Detect which cell encompasses the target text, then output its [X, Y] center coordinate. 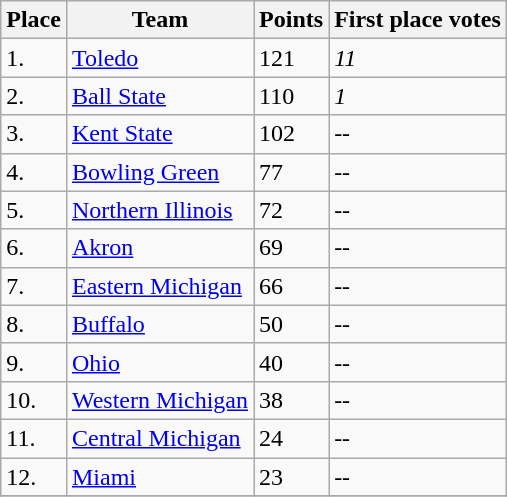
7. [34, 286]
Bowling Green [160, 172]
40 [292, 362]
Kent State [160, 134]
Buffalo [160, 324]
8. [34, 324]
5. [34, 210]
Points [292, 20]
3. [34, 134]
12. [34, 477]
11 [418, 58]
1 [418, 96]
9. [34, 362]
Central Michigan [160, 438]
50 [292, 324]
Akron [160, 248]
Miami [160, 477]
Eastern Michigan [160, 286]
102 [292, 134]
66 [292, 286]
1. [34, 58]
2. [34, 96]
77 [292, 172]
First place votes [418, 20]
11. [34, 438]
Ohio [160, 362]
121 [292, 58]
Western Michigan [160, 400]
10. [34, 400]
110 [292, 96]
72 [292, 210]
Ball State [160, 96]
Toledo [160, 58]
Team [160, 20]
Northern Illinois [160, 210]
23 [292, 477]
6. [34, 248]
4. [34, 172]
38 [292, 400]
24 [292, 438]
69 [292, 248]
Place [34, 20]
